Pinpoint the cell where the given text exists, returning its [x, y] midpoint coordinate. 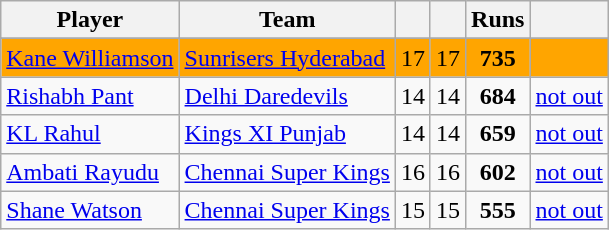
KL Rahul [90, 134]
Shane Watson [90, 210]
735 [498, 58]
602 [498, 172]
684 [498, 96]
Rishabh Pant [90, 96]
659 [498, 134]
Runs [498, 20]
Kane Williamson [90, 58]
Player [90, 20]
Delhi Daredevils [287, 96]
555 [498, 210]
Team [287, 20]
Kings XI Punjab [287, 134]
Ambati Rayudu [90, 172]
Sunrisers Hyderabad [287, 58]
